Identify which cell holds the provided text, then report its [x, y] central coordinate. 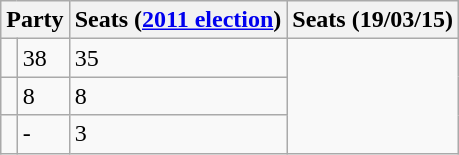
Seats (2011 election) [178, 20]
38 [43, 58]
Seats (19/03/15) [373, 20]
35 [178, 58]
Party [35, 20]
- [43, 134]
3 [178, 134]
